Output the [X, Y] coordinate of the center of the cell containing the given text.  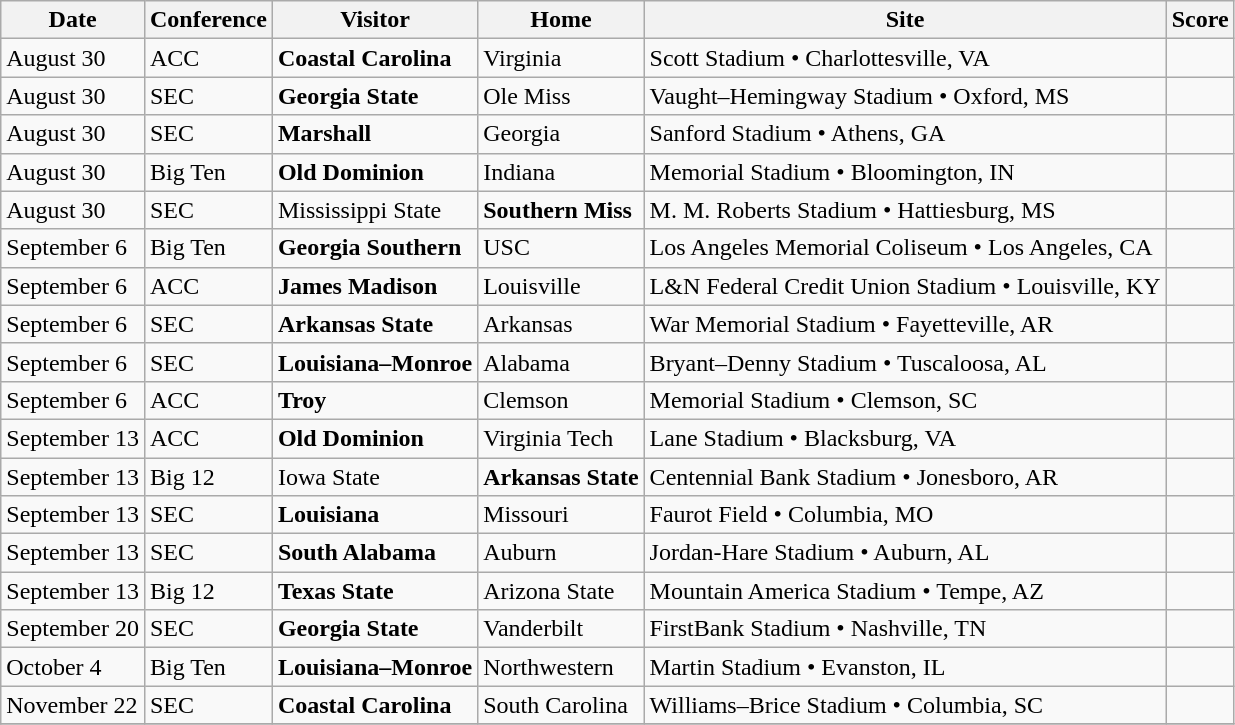
Martin Stadium • Evanston, IL [905, 667]
October 4 [73, 667]
War Memorial Stadium • Fayetteville, AR [905, 324]
James Madison [374, 286]
Troy [374, 400]
Indiana [561, 172]
South Alabama [374, 553]
Faurot Field • Columbia, MO [905, 515]
November 22 [73, 705]
M. M. Roberts Stadium • Hattiesburg, MS [905, 210]
Iowa State [374, 477]
Home [561, 20]
Centennial Bank Stadium • Jonesboro, AR [905, 477]
Memorial Stadium • Bloomington, IN [905, 172]
Visitor [374, 20]
Virginia [561, 58]
USC [561, 248]
Virginia Tech [561, 438]
Texas State [374, 591]
Louisville [561, 286]
Alabama [561, 362]
Williams–Brice Stadium • Columbia, SC [905, 705]
Arizona State [561, 591]
Memorial Stadium • Clemson, SC [905, 400]
Clemson [561, 400]
Conference [208, 20]
Georgia Southern [374, 248]
Missouri [561, 515]
Score [1200, 20]
Southern Miss [561, 210]
September 20 [73, 629]
Vaught–Hemingway Stadium • Oxford, MS [905, 96]
FirstBank Stadium • Nashville, TN [905, 629]
Site [905, 20]
Mississippi State [374, 210]
Sanford Stadium • Athens, GA [905, 134]
Los Angeles Memorial Coliseum • Los Angeles, CA [905, 248]
Vanderbilt [561, 629]
Mountain America Stadium • Tempe, AZ [905, 591]
Ole Miss [561, 96]
Lane Stadium • Blacksburg, VA [905, 438]
Louisiana [374, 515]
L&N Federal Credit Union Stadium • Louisville, KY [905, 286]
Date [73, 20]
Bryant–Denny Stadium • Tuscaloosa, AL [905, 362]
Jordan-Hare Stadium • Auburn, AL [905, 553]
Arkansas [561, 324]
Northwestern [561, 667]
Auburn [561, 553]
Marshall [374, 134]
Scott Stadium • Charlottesville, VA [905, 58]
South Carolina [561, 705]
Georgia [561, 134]
